Detect which cell encompasses the target text, then output its [X, Y] center coordinate. 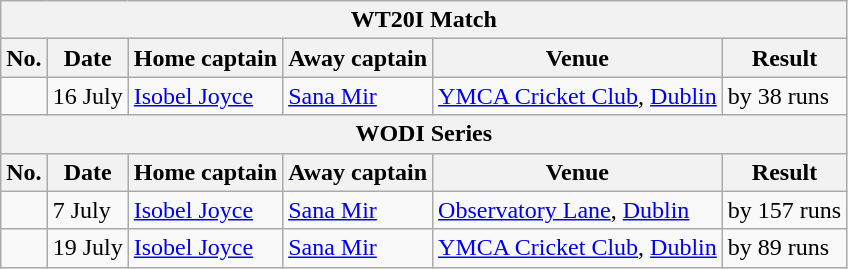
WODI Series [424, 134]
Observatory Lane, Dublin [578, 210]
by 89 runs [784, 248]
WT20I Match [424, 20]
by 157 runs [784, 210]
by 38 runs [784, 96]
19 July [88, 248]
16 July [88, 96]
7 July [88, 210]
